Scan for the cell matching the given text and deliver its [X, Y] coordinate at center. 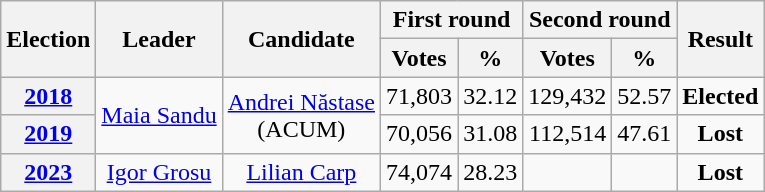
Lilian Carp [301, 172]
31.08 [490, 134]
129,432 [568, 96]
Andrei Năstase(ACUM) [301, 115]
Candidate [301, 39]
Second round [600, 20]
Elected [720, 96]
Result [720, 39]
2019 [48, 134]
Leader [159, 39]
Maia Sandu [159, 115]
112,514 [568, 134]
47.61 [644, 134]
First round [452, 20]
2018 [48, 96]
28.23 [490, 172]
32.12 [490, 96]
74,074 [420, 172]
Igor Grosu [159, 172]
52.57 [644, 96]
70,056 [420, 134]
2023 [48, 172]
Election [48, 39]
71,803 [420, 96]
